Return the [x, y] coordinate for the center point of the cell that contains the specified text.  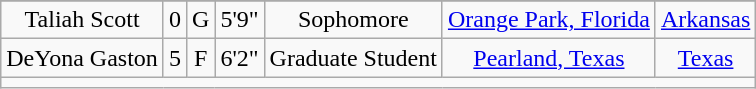
5'9" [240, 20]
G [200, 20]
Arkansas [705, 20]
Texas [705, 58]
5 [174, 58]
Graduate Student [353, 58]
DeYona Gaston [82, 58]
Orange Park, Florida [548, 20]
0 [174, 20]
Pearland, Texas [548, 58]
Sophomore [353, 20]
F [200, 58]
6'2" [240, 58]
Taliah Scott [82, 20]
